For the text-containing cell, return its midpoint in [x, y] coordinate format. 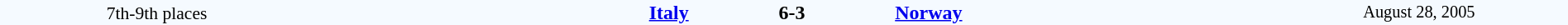
August 28, 2005 [1419, 12]
Norway [1082, 12]
7th-9th places [157, 12]
Italy [501, 12]
6-3 [791, 12]
